Find where the given text appears and provide that cell's center as (x, y) coordinate. 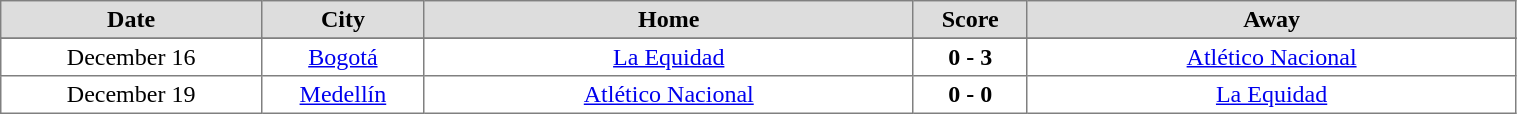
Date (132, 20)
Medellín (342, 95)
City (342, 20)
December 16 (132, 57)
0 - 0 (970, 95)
December 19 (132, 95)
Home (668, 20)
Bogotá (342, 57)
Away (1272, 20)
Score (970, 20)
0 - 3 (970, 57)
